For the text-containing cell, return its midpoint in (x, y) coordinate format. 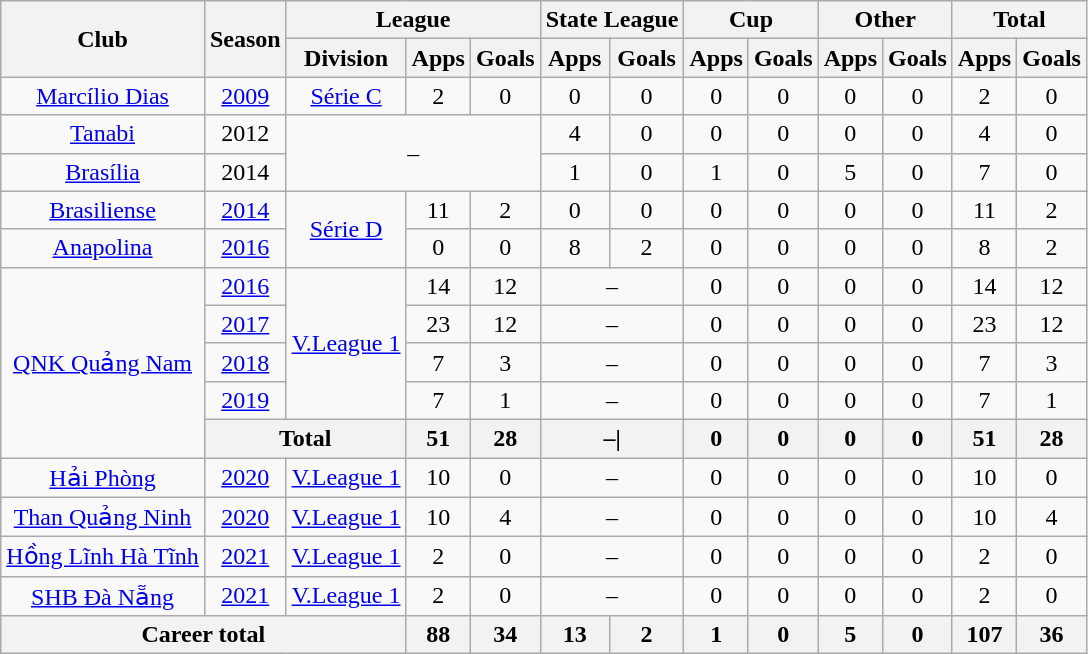
State League (612, 20)
League (413, 20)
Hồng Lĩnh Hà Tĩnh (103, 557)
13 (574, 635)
Série D (346, 229)
2019 (245, 400)
SHB Đà Nẵng (103, 596)
88 (438, 635)
107 (984, 635)
Marcílio Dias (103, 96)
Brasiliense (103, 210)
2018 (245, 362)
34 (505, 635)
Cup (751, 20)
–| (612, 438)
Brasília (103, 172)
Anapolina (103, 248)
Career total (204, 635)
QNK Quảng Nam (103, 362)
Club (103, 39)
36 (1052, 635)
Série C (346, 96)
2009 (245, 96)
2012 (245, 134)
Tanabi (103, 134)
Other (885, 20)
Division (346, 58)
Hải Phòng (103, 478)
2017 (245, 324)
Season (245, 39)
Than Quảng Ninh (103, 517)
